Extract the (X, Y) coordinate from the center of the cell holding the provided text.  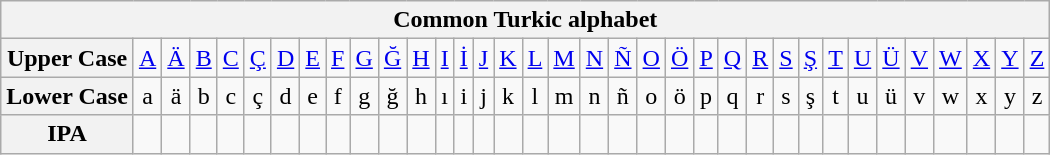
L (535, 58)
O (651, 58)
A (147, 58)
w (951, 96)
İ (464, 58)
Ñ (623, 58)
z (1037, 96)
M (564, 58)
m (564, 96)
ç (258, 96)
ñ (623, 96)
u (862, 96)
E (313, 58)
Ç (258, 58)
ö (679, 96)
Upper Case (68, 58)
k (508, 96)
i (464, 96)
D (285, 58)
ğ (392, 96)
r (760, 96)
q (732, 96)
p (706, 96)
Lower Case (68, 96)
U (862, 58)
Y (1010, 58)
g (364, 96)
ä (176, 96)
Q (732, 58)
f (338, 96)
S (786, 58)
Ğ (392, 58)
G (364, 58)
T (836, 58)
y (1010, 96)
c (230, 96)
Z (1037, 58)
ü (891, 96)
IPA (68, 134)
n (594, 96)
o (651, 96)
h (421, 96)
Ä (176, 58)
R (760, 58)
s (786, 96)
j (483, 96)
C (230, 58)
W (951, 58)
a (147, 96)
J (483, 58)
ı (444, 96)
v (919, 96)
l (535, 96)
Ü (891, 58)
x (981, 96)
X (981, 58)
K (508, 58)
t (836, 96)
V (919, 58)
F (338, 58)
b (204, 96)
H (421, 58)
Ş (810, 58)
N (594, 58)
P (706, 58)
e (313, 96)
B (204, 58)
ş (810, 96)
Common Turkic alphabet (526, 20)
Ö (679, 58)
d (285, 96)
I (444, 58)
